Output the (X, Y) coordinate of the center of the cell containing the given text.  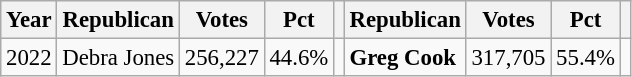
Greg Cook (405, 58)
Debra Jones (118, 58)
55.4% (586, 58)
2022 (29, 58)
Year (29, 20)
256,227 (222, 58)
44.6% (298, 58)
317,705 (508, 58)
